Return [x, y] of the center of cell containing provided text 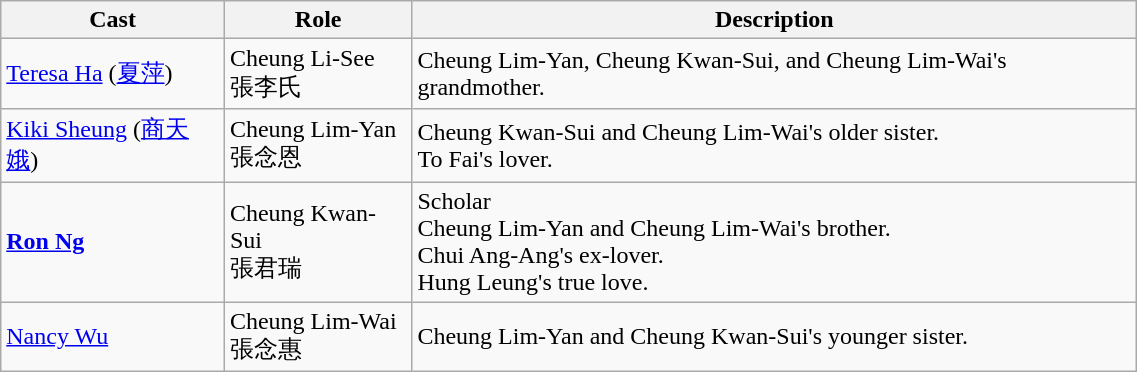
Kiki Sheung (商天娥) [113, 145]
Cheung Li-See 張李氏 [318, 74]
Nancy Wu [113, 337]
Cheung Kwan-Sui and Cheung Lim-Wai's older sister. To Fai's lover. [774, 145]
Description [774, 20]
Cheung Lim-Yan, Cheung Kwan-Sui, and Cheung Lim-Wai's grandmother. [774, 74]
Cheung Kwan-Sui 張君瑞 [318, 242]
Scholar Cheung Lim-Yan and Cheung Lim-Wai's brother. Chui Ang-Ang's ex-lover. Hung Leung's true love. [774, 242]
Teresa Ha (夏萍) [113, 74]
Cheung Lim-Wai 張念惠 [318, 337]
Ron Ng [113, 242]
Role [318, 20]
Cheung Lim-Yan 張念恩 [318, 145]
Cheung Lim-Yan and Cheung Kwan-Sui's younger sister. [774, 337]
Cast [113, 20]
